Scan for the cell matching the given text and deliver its (x, y) coordinate at center. 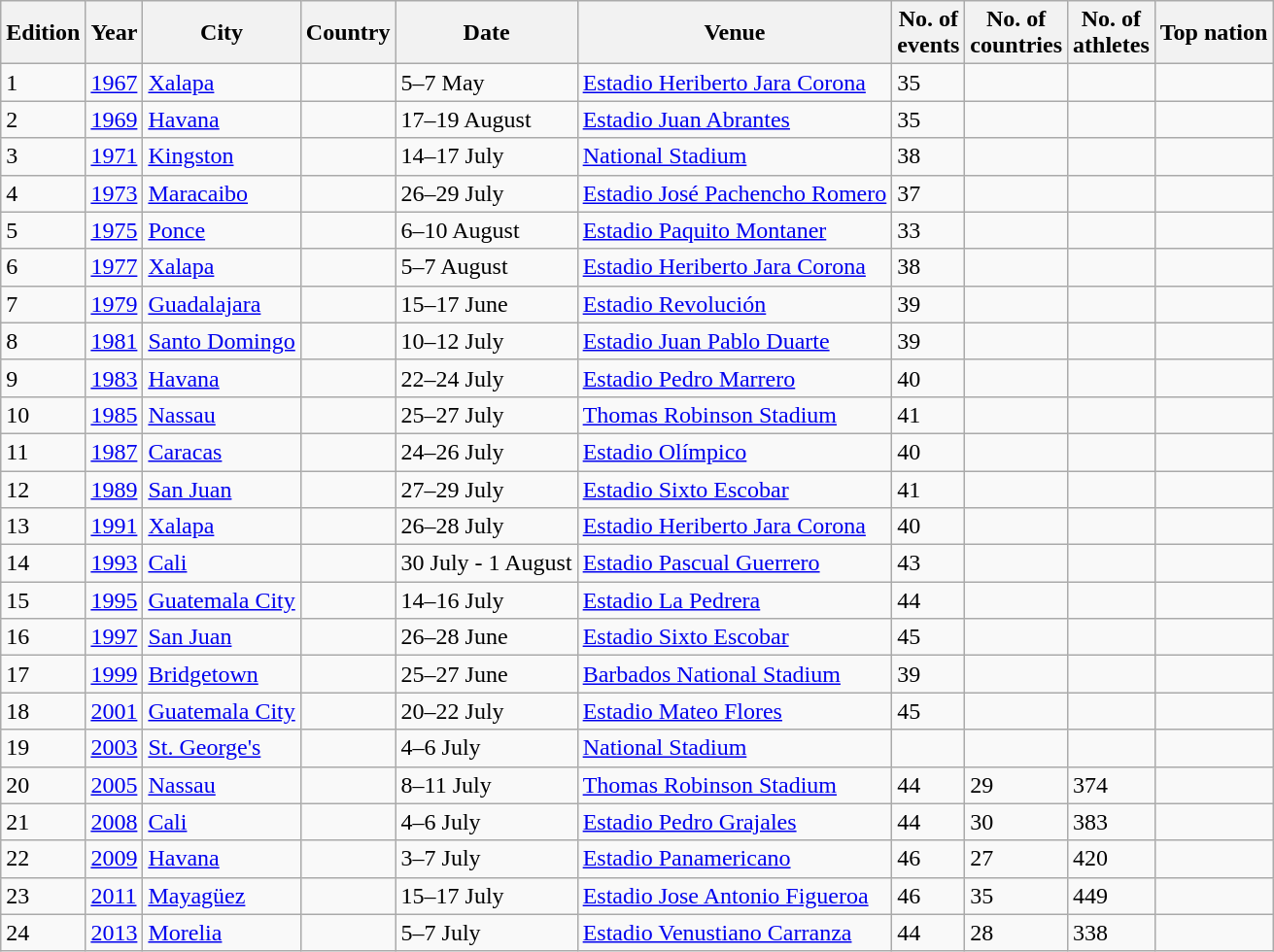
Year (115, 33)
29 (1016, 785)
8–11 July (486, 785)
420 (1112, 859)
43 (929, 563)
14–17 July (486, 156)
26–29 July (486, 193)
5–7 May (486, 83)
Estadio Jose Antonio Figueroa (735, 896)
Estadio Juan Pablo Duarte (735, 341)
383 (1112, 822)
Ponce (222, 230)
Kingston (222, 156)
7 (43, 304)
1 (43, 83)
2009 (115, 859)
Morelia (222, 933)
Estadio Mateo Flores (735, 711)
1969 (115, 119)
2 (43, 119)
No. of countries (1016, 33)
23 (43, 896)
24–26 July (486, 452)
17–19 August (486, 119)
St. George's (222, 748)
1997 (115, 637)
1967 (115, 83)
12 (43, 489)
Barbados National Stadium (735, 674)
Estadio Paquito Montaner (735, 230)
37 (929, 193)
Estadio Panamericano (735, 859)
10 (43, 415)
Guadalajara (222, 304)
4 (43, 193)
1983 (115, 378)
Estadio Revolución (735, 304)
8 (43, 341)
2005 (115, 785)
30 (1016, 822)
25–27 June (486, 674)
338 (1112, 933)
1989 (115, 489)
27–29 July (486, 489)
3 (43, 156)
5–7 August (486, 267)
Estadio La Pedrera (735, 600)
2003 (115, 748)
Estadio Pedro Grajales (735, 822)
28 (1016, 933)
22–24 July (486, 378)
26–28 July (486, 527)
17 (43, 674)
Caracas (222, 452)
City (222, 33)
20 (43, 785)
25–27 July (486, 415)
Date (486, 33)
1999 (115, 674)
14–16 July (486, 600)
15–17 June (486, 304)
11 (43, 452)
Bridgetown (222, 674)
14 (43, 563)
Edition (43, 33)
Country (348, 33)
30 July - 1 August (486, 563)
1995 (115, 600)
Estadio Olímpico (735, 452)
1991 (115, 527)
26–28 June (486, 637)
33 (929, 230)
1981 (115, 341)
2011 (115, 896)
1977 (115, 267)
21 (43, 822)
22 (43, 859)
1979 (115, 304)
Estadio Venustiano Carranza (735, 933)
5 (43, 230)
5–7 July (486, 933)
Estadio Pedro Marrero (735, 378)
Estadio José Pachencho Romero (735, 193)
6 (43, 267)
1993 (115, 563)
2013 (115, 933)
27 (1016, 859)
No. of events (929, 33)
1971 (115, 156)
Estadio Juan Abrantes (735, 119)
449 (1112, 896)
2001 (115, 711)
1973 (115, 193)
20–22 July (486, 711)
No. ofathletes (1112, 33)
13 (43, 527)
9 (43, 378)
Santo Domingo (222, 341)
18 (43, 711)
Mayagüez (222, 896)
Estadio Pascual Guerrero (735, 563)
1985 (115, 415)
16 (43, 637)
3–7 July (486, 859)
1987 (115, 452)
2008 (115, 822)
1975 (115, 230)
15 (43, 600)
24 (43, 933)
Venue (735, 33)
Top nation (1214, 33)
15–17 July (486, 896)
6–10 August (486, 230)
10–12 July (486, 341)
Maracaibo (222, 193)
19 (43, 748)
374 (1112, 785)
